Search for the cell housing the specified text and yield its [X, Y] center coordinate. 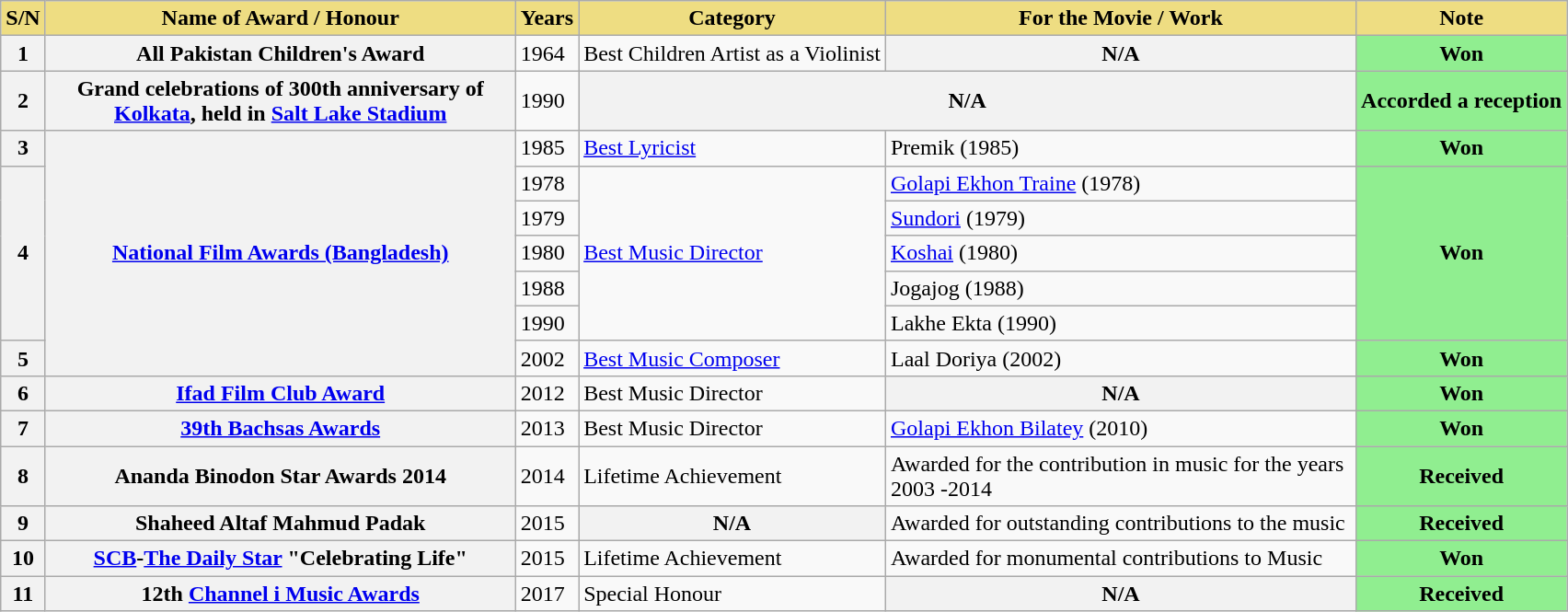
8 [23, 475]
Laal Doriya (2002) [1121, 358]
Awarded for monumental contributions to Music [1121, 559]
11 [23, 594]
1 [23, 53]
Premik (1985) [1121, 148]
1988 [547, 288]
3 [23, 148]
2 [23, 101]
Special Honour [732, 594]
2002 [547, 358]
Jogajog (1988) [1121, 288]
1985 [547, 148]
Lakhe Ekta (1990) [1121, 323]
6 [23, 393]
Shaheed Altaf Mahmud Padak [280, 524]
For the Movie / Work [1121, 18]
Best Lyricist [732, 148]
SCB-The Daily Star "Celebrating Life" [280, 559]
1964 [547, 53]
Note [1461, 18]
Ifad Film Club Award [280, 393]
39th Bachsas Awards [280, 428]
1978 [547, 183]
Best Children Artist as a Violinist [732, 53]
Ananda Binodon Star Awards 2014 [280, 475]
Accorded a reception [1461, 101]
Golapi Ekhon Traine (1978) [1121, 183]
9 [23, 524]
1979 [547, 218]
Category [732, 18]
S/N [23, 18]
2013 [547, 428]
Golapi Ekhon Bilatey (2010) [1121, 428]
All Pakistan Children's Award [280, 53]
Awarded for the contribution in music for the years 2003 -2014 [1121, 475]
2017 [547, 594]
10 [23, 559]
2014 [547, 475]
7 [23, 428]
1980 [547, 253]
2012 [547, 393]
Sundori (1979) [1121, 218]
National Film Awards (Bangladesh) [280, 253]
Grand celebrations of 300th anniversary of Kolkata, held in Salt Lake Stadium [280, 101]
Awarded for outstanding contributions to the music [1121, 524]
Best Music Composer [732, 358]
Koshai (1980) [1121, 253]
5 [23, 358]
Name of Award / Honour [280, 18]
12th Channel i Music Awards [280, 594]
4 [23, 253]
Years [547, 18]
